Pinpoint the cell where the given text exists, returning its (x, y) midpoint coordinate. 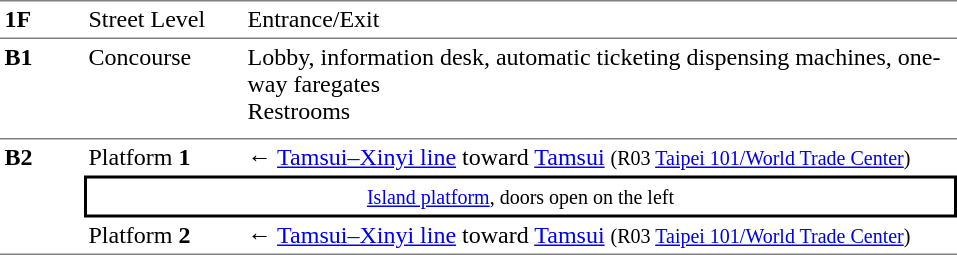
Island platform, doors open on the left (520, 197)
Entrance/Exit (600, 20)
Concourse (164, 89)
← Tamsui–Xinyi line toward Tamsui (R03 Taipei 101/World Trade Center) (600, 158)
Street Level (164, 20)
B1 (42, 89)
Lobby, information desk, automatic ticketing dispensing machines, one-way faregates Restrooms (600, 84)
Platform 1 (164, 158)
1F (42, 20)
